Search for the cell housing the specified text and yield its (x, y) center coordinate. 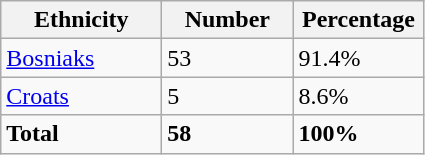
Bosniaks (82, 58)
8.6% (358, 96)
Number (228, 20)
53 (228, 58)
91.4% (358, 58)
Croats (82, 96)
58 (228, 134)
5 (228, 96)
100% (358, 134)
Percentage (358, 20)
Ethnicity (82, 20)
Total (82, 134)
